Locate the cell with the specified text and output its [x, y] center coordinate. 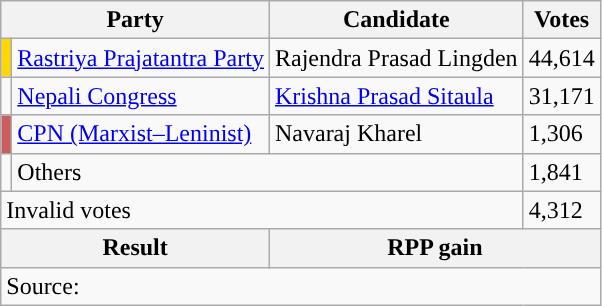
CPN (Marxist–Leninist) [141, 134]
Party [136, 20]
44,614 [562, 58]
1,841 [562, 172]
Invalid votes [262, 210]
Votes [562, 20]
Source: [300, 286]
31,171 [562, 96]
RPP gain [434, 248]
Navaraj Kharel [396, 134]
Nepali Congress [141, 96]
Rajendra Prasad Lingden [396, 58]
Rastriya Prajatantra Party [141, 58]
Candidate [396, 20]
4,312 [562, 210]
1,306 [562, 134]
Krishna Prasad Sitaula [396, 96]
Others [268, 172]
Result [136, 248]
